Find where the given text appears and provide that cell's center as (x, y) coordinate. 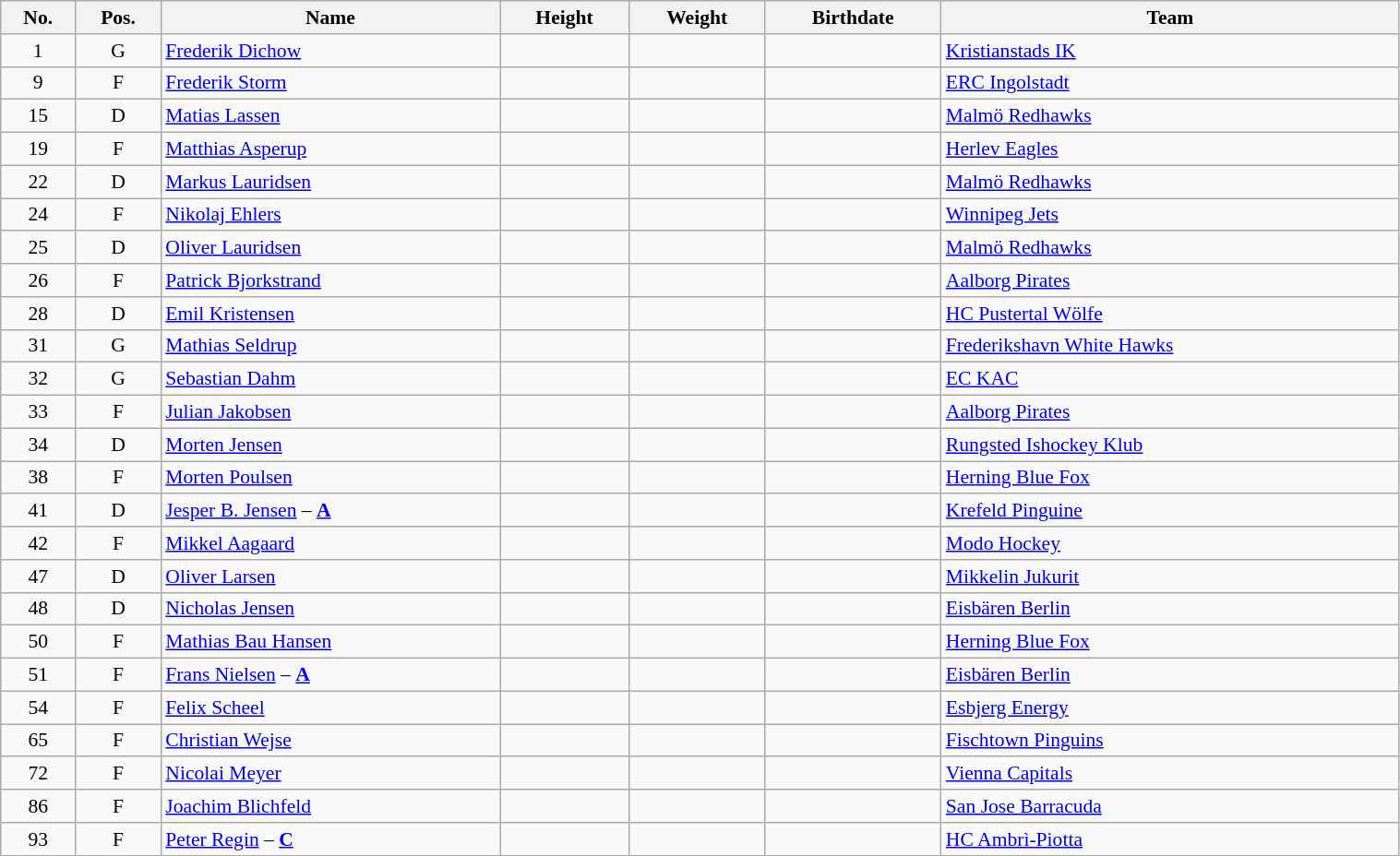
Krefeld Pinguine (1170, 511)
Winnipeg Jets (1170, 215)
42 (39, 543)
Mikkelin Jukurit (1170, 577)
Modo Hockey (1170, 543)
54 (39, 707)
Weight (698, 18)
Mikkel Aagaard (330, 543)
Esbjerg Energy (1170, 707)
No. (39, 18)
Rungsted Ishockey Klub (1170, 445)
Oliver Larsen (330, 577)
Pos. (118, 18)
93 (39, 839)
72 (39, 774)
15 (39, 116)
Frederik Storm (330, 83)
Vienna Capitals (1170, 774)
Felix Scheel (330, 707)
Sebastian Dahm (330, 379)
19 (39, 149)
San Jose Barracuda (1170, 806)
Patrick Bjorkstrand (330, 280)
Nicholas Jensen (330, 609)
Christian Wejse (330, 741)
41 (39, 511)
50 (39, 642)
Emil Kristensen (330, 314)
Fischtown Pinguins (1170, 741)
47 (39, 577)
Jesper B. Jensen – A (330, 511)
Frederik Dichow (330, 51)
Mathias Seldrup (330, 346)
Name (330, 18)
Team (1170, 18)
65 (39, 741)
33 (39, 412)
Kristianstads IK (1170, 51)
Joachim Blichfeld (330, 806)
Herlev Eagles (1170, 149)
Oliver Lauridsen (330, 248)
Peter Regin – C (330, 839)
34 (39, 445)
Birthdate (853, 18)
28 (39, 314)
86 (39, 806)
24 (39, 215)
Nicolai Meyer (330, 774)
Matthias Asperup (330, 149)
38 (39, 478)
Mathias Bau Hansen (330, 642)
51 (39, 675)
1 (39, 51)
HC Ambrì-Piotta (1170, 839)
22 (39, 182)
Morten Poulsen (330, 478)
Height (565, 18)
Frans Nielsen – A (330, 675)
ERC Ingolstadt (1170, 83)
Markus Lauridsen (330, 182)
26 (39, 280)
Julian Jakobsen (330, 412)
31 (39, 346)
32 (39, 379)
Matias Lassen (330, 116)
EC KAC (1170, 379)
Morten Jensen (330, 445)
25 (39, 248)
HC Pustertal Wölfe (1170, 314)
Frederikshavn White Hawks (1170, 346)
9 (39, 83)
48 (39, 609)
Nikolaj Ehlers (330, 215)
